Return [X, Y] of the center of cell containing provided text 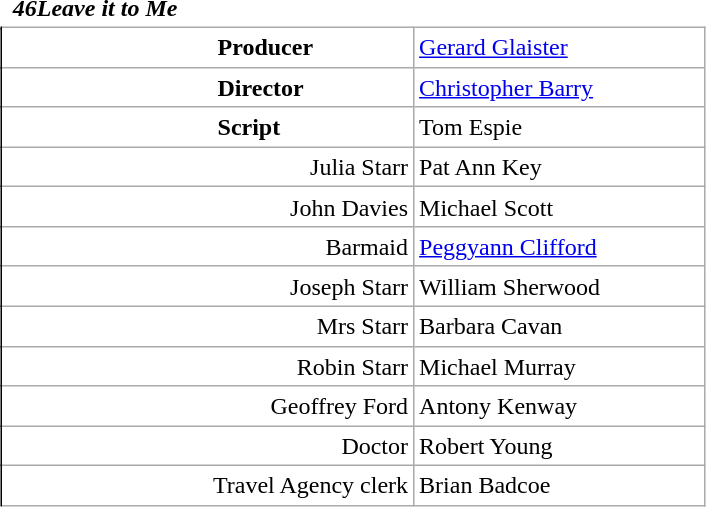
Mrs Starr [208, 326]
Brian Badcoe [560, 486]
Producer [208, 47]
Robert Young [560, 446]
Julia Starr [208, 167]
Joseph Starr [208, 286]
Geoffrey Ford [208, 406]
Director [208, 87]
Pat Ann Key [560, 167]
Gerard Glaister [560, 47]
Michael Scott [560, 207]
Christopher Barry [560, 87]
Barbara Cavan [560, 326]
William Sherwood [560, 286]
Antony Kenway [560, 406]
Peggyann Clifford [560, 247]
Barmaid [208, 247]
Travel Agency clerk [208, 486]
Robin Starr [208, 366]
Script [208, 127]
Doctor [208, 446]
John Davies [208, 207]
Tom Espie [560, 127]
Michael Murray [560, 366]
